Scan for the cell matching the given text and deliver its [X, Y] coordinate at center. 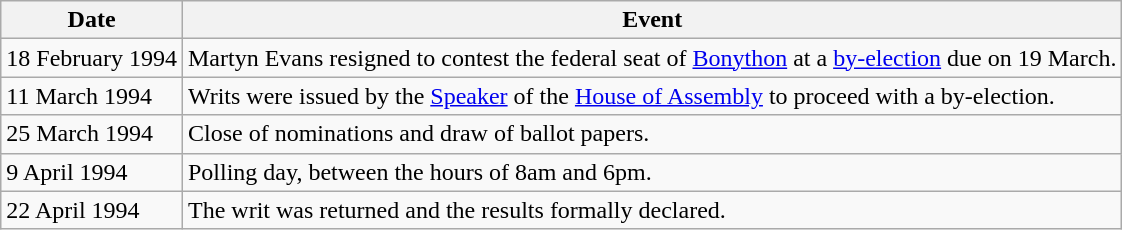
22 April 1994 [92, 210]
Writs were issued by the Speaker of the House of Assembly to proceed with a by-election. [652, 96]
Close of nominations and draw of ballot papers. [652, 134]
9 April 1994 [92, 172]
Date [92, 20]
11 March 1994 [92, 96]
25 March 1994 [92, 134]
Polling day, between the hours of 8am and 6pm. [652, 172]
The writ was returned and the results formally declared. [652, 210]
18 February 1994 [92, 58]
Event [652, 20]
Martyn Evans resigned to contest the federal seat of Bonython at a by-election due on 19 March. [652, 58]
